Locate the cell with the specified text and output its (x, y) center coordinate. 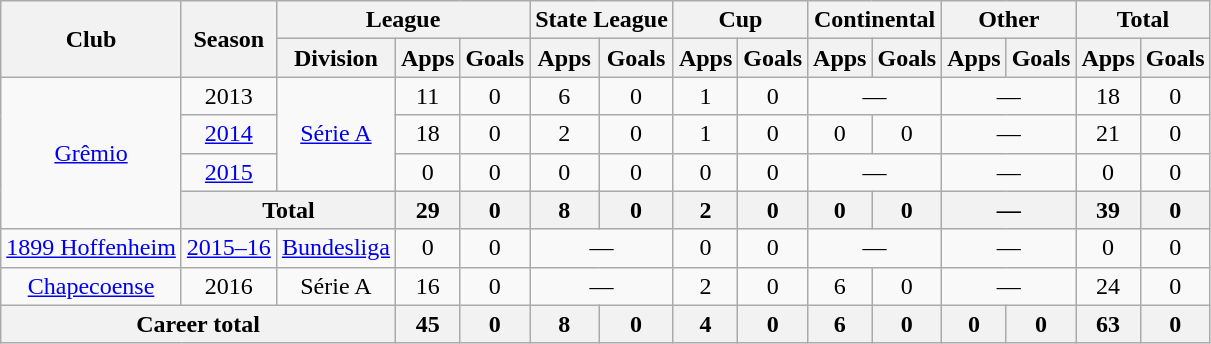
Club (92, 39)
45 (427, 324)
Season (228, 39)
2014 (228, 134)
63 (1108, 324)
39 (1108, 210)
24 (1108, 286)
21 (1108, 134)
2016 (228, 286)
29 (427, 210)
Division (336, 58)
11 (427, 96)
Cup (740, 20)
2015 (228, 172)
2015–16 (228, 248)
1899 Hoffenheim (92, 248)
16 (427, 286)
Bundesliga (336, 248)
4 (705, 324)
2013 (228, 96)
Chapecoense (92, 286)
Continental (875, 20)
League (402, 20)
Grêmio (92, 153)
State League (602, 20)
Other (1009, 20)
Career total (198, 324)
